Return the (x, y) coordinate for the center point of the cell that contains the specified text.  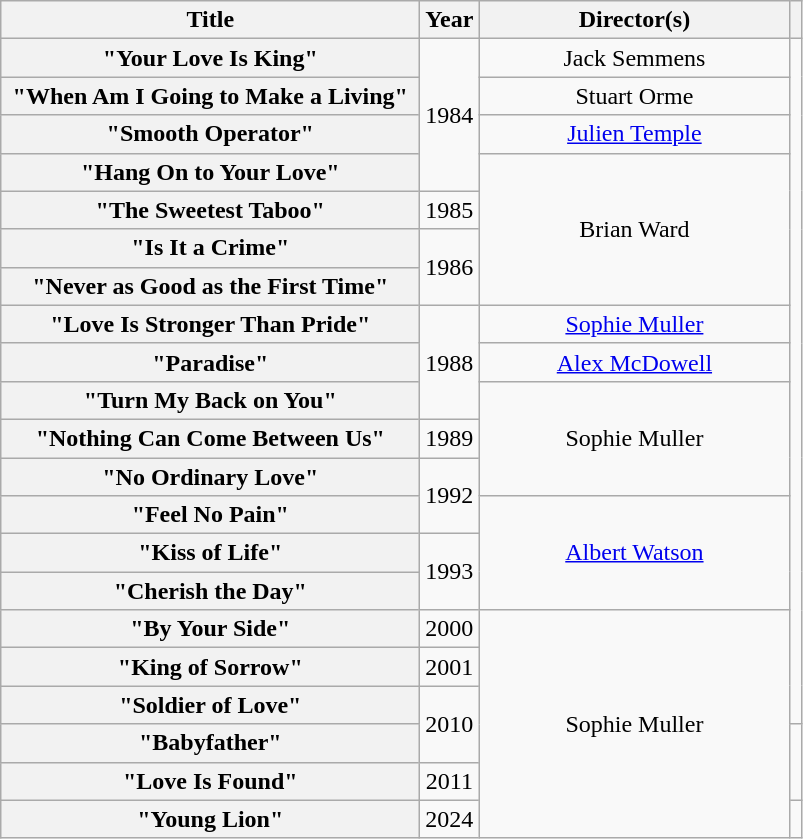
2011 (450, 781)
Year (450, 20)
Title (210, 20)
"Nothing Can Come Between Us" (210, 438)
"Cherish the Day" (210, 591)
Alex McDowell (634, 362)
"Smooth Operator" (210, 134)
1986 (450, 267)
1988 (450, 362)
2000 (450, 629)
1989 (450, 438)
"Young Lion" (210, 819)
"Love Is Found" (210, 781)
"Love Is Stronger Than Pride" (210, 324)
2010 (450, 724)
"Turn My Back on You" (210, 400)
"Babyfather" (210, 743)
"Hang On to Your Love" (210, 172)
Brian Ward (634, 229)
Director(s) (634, 20)
"Never as Good as the First Time" (210, 286)
1985 (450, 210)
"Soldier of Love" (210, 705)
Julien Temple (634, 134)
"Your Love Is King" (210, 58)
"When Am I Going to Make a Living" (210, 96)
Stuart Orme (634, 96)
Jack Semmens (634, 58)
1992 (450, 496)
"Paradise" (210, 362)
1993 (450, 572)
2001 (450, 667)
"The Sweetest Taboo" (210, 210)
"Is It a Crime" (210, 248)
"Kiss of Life" (210, 553)
"King of Sorrow" (210, 667)
Albert Watson (634, 553)
"By Your Side" (210, 629)
"Feel No Pain" (210, 515)
2024 (450, 819)
"No Ordinary Love" (210, 477)
1984 (450, 115)
